Search for the cell housing the specified text and yield its [x, y] center coordinate. 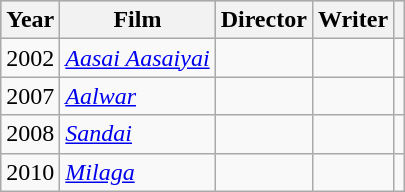
Aasai Aasaiyai [138, 58]
2010 [30, 172]
Year [30, 20]
Film [138, 20]
Writer [352, 20]
Director [264, 20]
Aalwar [138, 96]
Sandai [138, 134]
Milaga [138, 172]
2002 [30, 58]
2008 [30, 134]
2007 [30, 96]
